Detect which cell encompasses the target text, then output its [x, y] center coordinate. 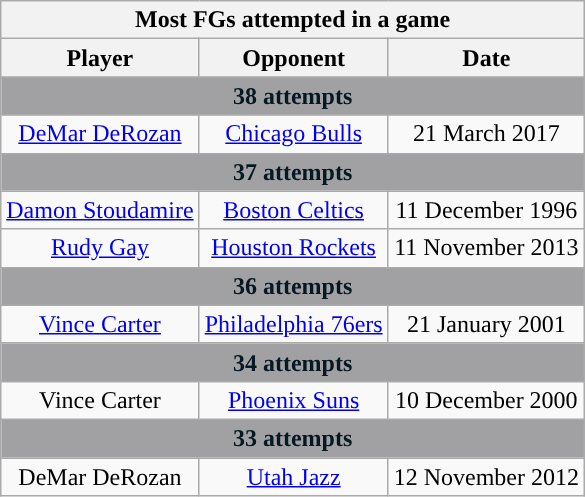
10 December 2000 [486, 400]
36 attempts [293, 286]
Player [100, 58]
21 January 2001 [486, 324]
Damon Stoudamire [100, 210]
Boston Celtics [294, 210]
Utah Jazz [294, 477]
38 attempts [293, 96]
Most FGs attempted in a game [293, 20]
21 March 2017 [486, 134]
Philadelphia 76ers [294, 324]
Opponent [294, 58]
Chicago Bulls [294, 134]
Houston Rockets [294, 248]
Phoenix Suns [294, 400]
34 attempts [293, 362]
12 November 2012 [486, 477]
33 attempts [293, 438]
37 attempts [293, 172]
11 November 2013 [486, 248]
Rudy Gay [100, 248]
Date [486, 58]
11 December 1996 [486, 210]
